Scan for the cell matching the given text and deliver its (X, Y) coordinate at center. 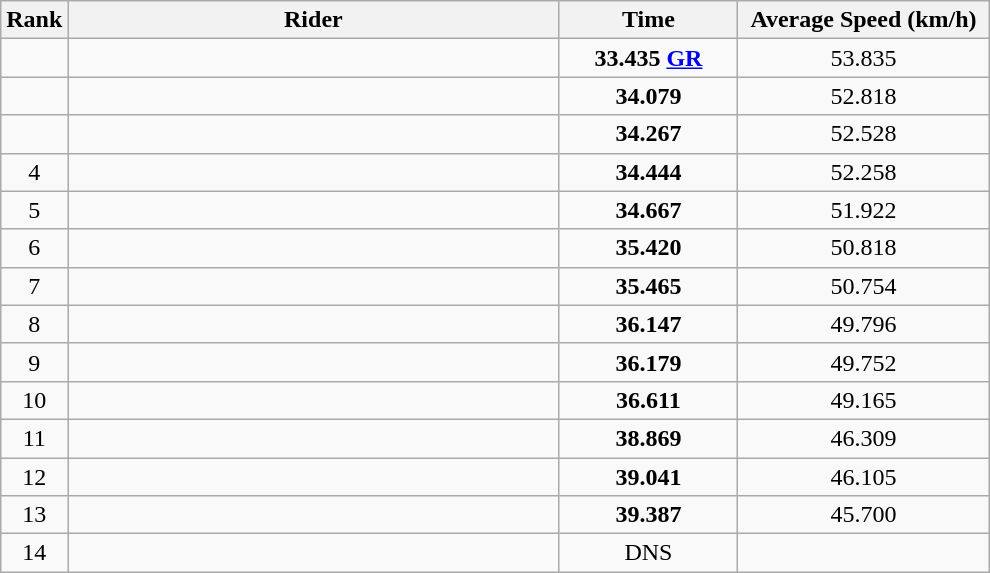
34.079 (648, 96)
51.922 (864, 210)
52.528 (864, 134)
45.700 (864, 515)
39.387 (648, 515)
50.818 (864, 248)
36.611 (648, 400)
34.267 (648, 134)
35.465 (648, 286)
38.869 (648, 438)
52.258 (864, 172)
5 (34, 210)
49.752 (864, 362)
49.796 (864, 324)
Rank (34, 20)
9 (34, 362)
50.754 (864, 286)
12 (34, 477)
Time (648, 20)
7 (34, 286)
36.179 (648, 362)
36.147 (648, 324)
39.041 (648, 477)
14 (34, 553)
33.435 GR (648, 58)
34.444 (648, 172)
46.105 (864, 477)
34.667 (648, 210)
4 (34, 172)
13 (34, 515)
52.818 (864, 96)
11 (34, 438)
8 (34, 324)
46.309 (864, 438)
Average Speed (km/h) (864, 20)
6 (34, 248)
Rider (314, 20)
53.835 (864, 58)
DNS (648, 553)
49.165 (864, 400)
35.420 (648, 248)
10 (34, 400)
